Scan for the cell matching the given text and deliver its [x, y] coordinate at center. 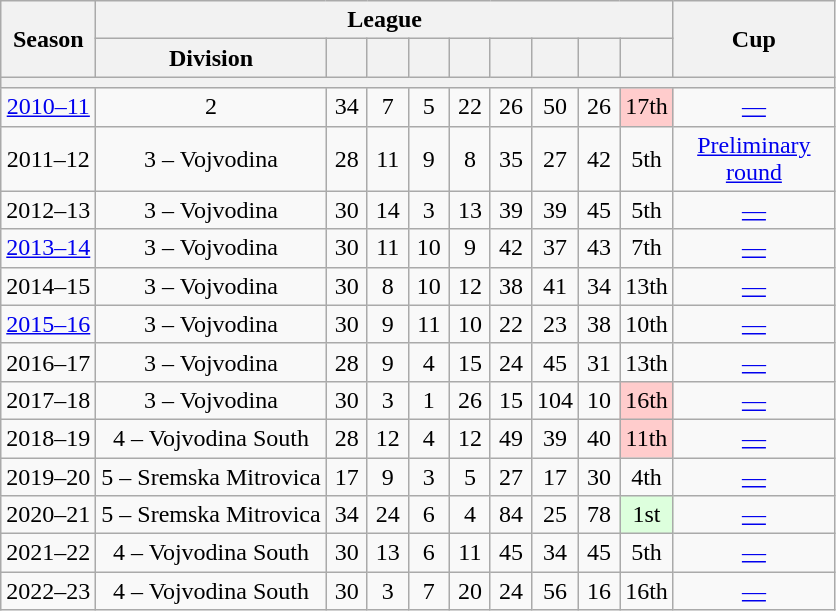
7th [647, 248]
Cup [754, 39]
1st [647, 515]
20 [470, 591]
2014–15 [48, 286]
2022–23 [48, 591]
4th [647, 477]
2017–18 [48, 400]
Season [48, 39]
2021–22 [48, 553]
84 [510, 515]
11th [647, 438]
35 [510, 158]
2012–13 [48, 210]
37 [554, 248]
43 [600, 248]
2 [211, 107]
2010–11 [48, 107]
17th [647, 107]
23 [554, 324]
104 [554, 400]
14 [388, 210]
50 [554, 107]
10th [647, 324]
56 [554, 591]
2018–19 [48, 438]
2013–14 [48, 248]
16 [600, 591]
1 [428, 400]
2016–17 [48, 362]
2020–21 [48, 515]
31 [600, 362]
25 [554, 515]
Division [211, 58]
49 [510, 438]
Preliminary round [754, 158]
2019–20 [48, 477]
2011–12 [48, 158]
41 [554, 286]
40 [600, 438]
League [385, 20]
2015–16 [48, 324]
78 [600, 515]
